For the text-containing cell, return its midpoint in [X, Y] coordinate format. 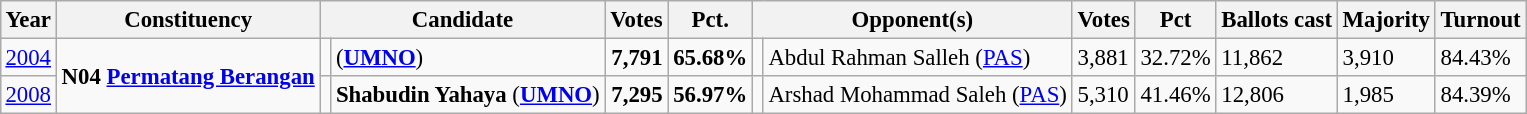
3,910 [1386, 57]
Pct. [710, 20]
Arshad Mohammad Saleh (PAS) [918, 95]
Shabudin Yahaya (UMNO) [468, 95]
7,295 [636, 95]
84.39% [1480, 95]
65.68% [710, 57]
Year [28, 20]
Abdul Rahman Salleh (PAS) [918, 57]
12,806 [1276, 95]
5,310 [1104, 95]
Pct [1176, 20]
Constituency [188, 20]
(UMNO) [468, 57]
3,881 [1104, 57]
Turnout [1480, 20]
Opponent(s) [913, 20]
Ballots cast [1276, 20]
41.46% [1176, 95]
84.43% [1480, 57]
1,985 [1386, 95]
56.97% [710, 95]
Majority [1386, 20]
Candidate [462, 20]
11,862 [1276, 57]
2008 [28, 95]
7,791 [636, 57]
32.72% [1176, 57]
2004 [28, 57]
N04 Permatang Berangan [188, 76]
